Locate the cell with the specified text and output its (x, y) center coordinate. 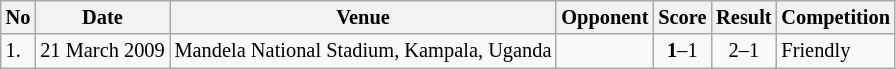
Result (744, 17)
Opponent (604, 17)
Friendly (835, 51)
Score (682, 17)
Competition (835, 17)
Date (102, 17)
2–1 (744, 51)
1. (18, 51)
Mandela National Stadium, Kampala, Uganda (364, 51)
21 March 2009 (102, 51)
Venue (364, 17)
1–1 (682, 51)
No (18, 17)
